Search for the cell housing the specified text and yield its (x, y) center coordinate. 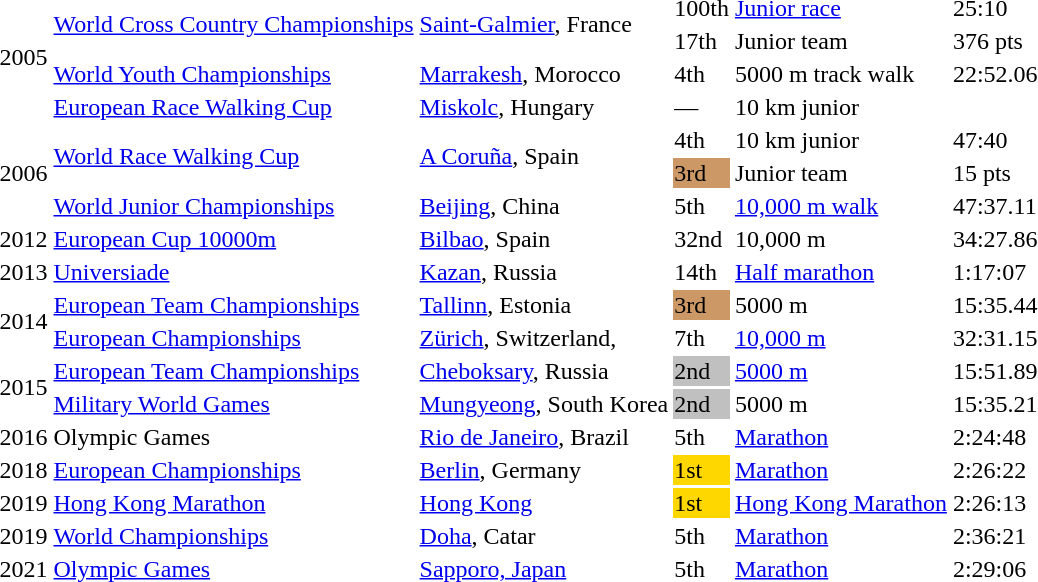
— (702, 107)
Doha, Catar (544, 536)
Olympic Games (234, 437)
European Cup 10000m (234, 239)
Mungyeong, South Korea (544, 404)
32nd (702, 239)
World Race Walking Cup (234, 156)
Bilbao, Spain (544, 239)
5000 m track walk (840, 74)
Military World Games (234, 404)
A Coruña, Spain (544, 156)
Half marathon (840, 272)
Beijing, China (544, 206)
Zürich, Switzerland, (544, 338)
Rio de Janeiro, Brazil (544, 437)
Cheboksary, Russia (544, 371)
Hong Kong (544, 503)
Marrakesh, Morocco (544, 74)
World Championships (234, 536)
World Junior Championships (234, 206)
Berlin, Germany (544, 470)
Universiade (234, 272)
17th (702, 41)
Miskolc, Hungary (544, 107)
Kazan, Russia (544, 272)
World Youth Championships (234, 74)
10,000 m walk (840, 206)
European Race Walking Cup (234, 107)
Tallinn, Estonia (544, 305)
14th (702, 272)
7th (702, 338)
